Search for the cell housing the specified text and yield its [X, Y] center coordinate. 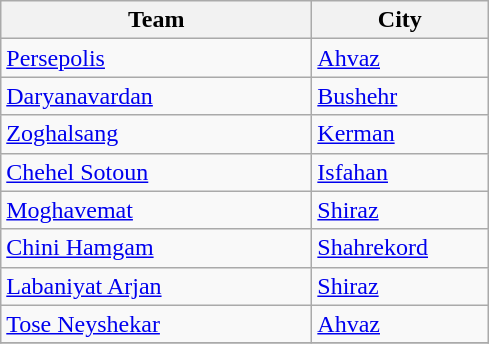
Chini Hamgam [156, 248]
Kerman [400, 134]
City [400, 20]
Zoghalsang [156, 134]
Persepolis [156, 58]
Daryanavardan [156, 96]
Bushehr [400, 96]
Chehel Sotoun [156, 172]
Tose Neyshekar [156, 324]
Labaniyat Arjan [156, 286]
Team [156, 20]
Shahrekord [400, 248]
Isfahan [400, 172]
Moghavemat [156, 210]
